Output the (x, y) coordinate of the center of the cell containing the given text.  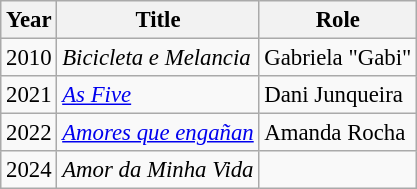
Amanda Rocha (338, 133)
2022 (29, 133)
Year (29, 20)
2021 (29, 95)
As Five (158, 95)
Amores que engañan (158, 133)
2024 (29, 170)
Role (338, 20)
2010 (29, 58)
Title (158, 20)
Amor da Minha Vida (158, 170)
Bicicleta e Melancia (158, 58)
Dani Junqueira (338, 95)
Gabriela "Gabi" (338, 58)
